Extract the (x, y) coordinate from the center of the cell holding the provided text.  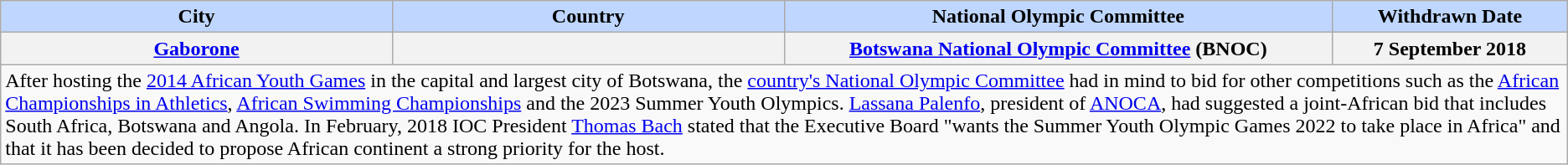
Botswana National Olympic Committee (BNOC) (1059, 49)
Country (588, 17)
Gaborone (197, 49)
7 September 2018 (1451, 49)
City (197, 17)
Withdrawn Date (1451, 17)
National Olympic Committee (1059, 17)
